Extract the (x, y) coordinate from the center of the cell holding the provided text.  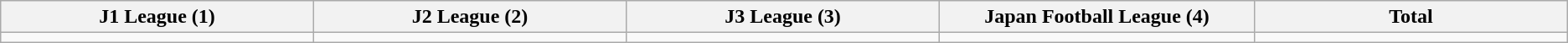
J3 League (3) (783, 17)
Total (1411, 17)
J1 League (1) (157, 17)
J2 League (2) (470, 17)
Japan Football League (4) (1096, 17)
